Scan for the cell matching the given text and deliver its (X, Y) coordinate at center. 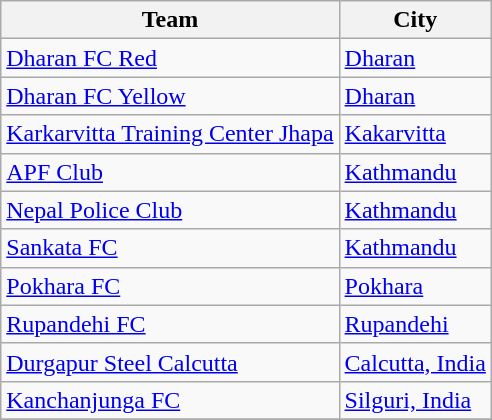
Kanchanjunga FC (170, 400)
Durgapur Steel Calcutta (170, 362)
Nepal Police Club (170, 210)
Sankata FC (170, 248)
Rupandehi (415, 324)
Kakarvitta (415, 134)
Pokhara (415, 286)
Karkarvitta Training Center Jhapa (170, 134)
Rupandehi FC (170, 324)
Pokhara FC (170, 286)
Dharan FC Red (170, 58)
APF Club (170, 172)
Dharan FC Yellow (170, 96)
Calcutta, India (415, 362)
Team (170, 20)
Silguri, India (415, 400)
City (415, 20)
